Find where the given text appears and provide that cell's center as [X, Y] coordinate. 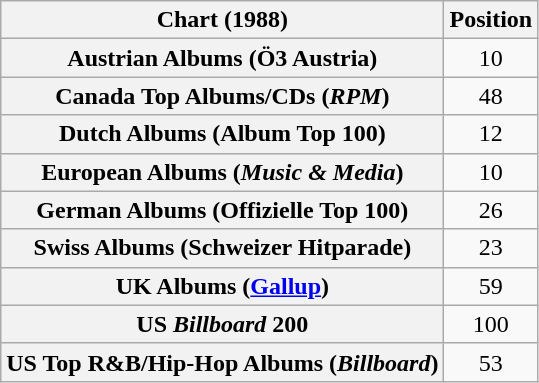
Swiss Albums (Schweizer Hitparade) [222, 248]
100 [491, 324]
53 [491, 362]
UK Albums (Gallup) [222, 286]
Austrian Albums (Ö3 Austria) [222, 58]
26 [491, 210]
Dutch Albums (Album Top 100) [222, 134]
US Top R&B/Hip-Hop Albums (Billboard) [222, 362]
Chart (1988) [222, 20]
Canada Top Albums/CDs (RPM) [222, 96]
12 [491, 134]
Position [491, 20]
59 [491, 286]
US Billboard 200 [222, 324]
48 [491, 96]
23 [491, 248]
German Albums (Offizielle Top 100) [222, 210]
European Albums (Music & Media) [222, 172]
